Return [X, Y] of the center of cell containing provided text 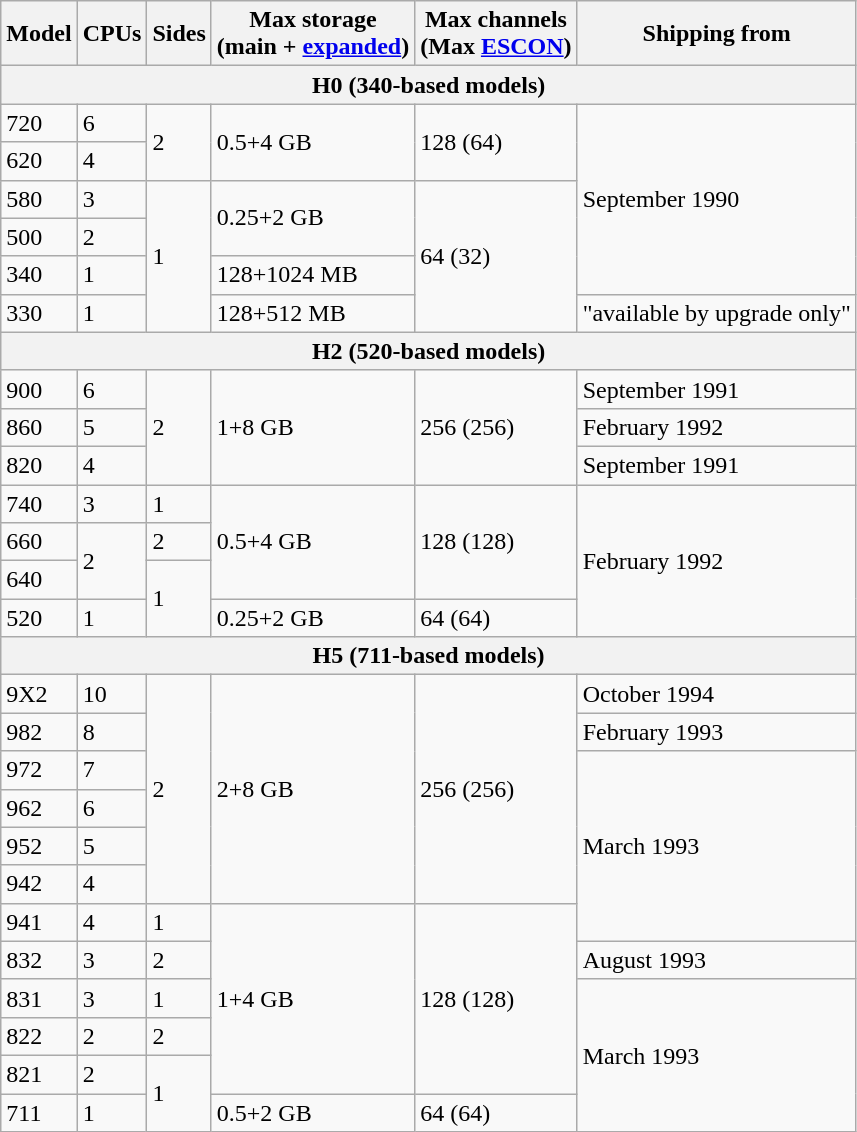
820 [39, 465]
Shipping from [716, 34]
Model [39, 34]
128+512 MB [312, 313]
520 [39, 618]
972 [39, 770]
October 1994 [716, 694]
February 1993 [716, 732]
822 [39, 1036]
2+8 GB [312, 789]
"available by upgrade only" [716, 313]
660 [39, 542]
962 [39, 808]
128+1024 MB [312, 275]
952 [39, 846]
H0 (340-based models) [429, 85]
740 [39, 503]
832 [39, 960]
H2 (520-based models) [429, 351]
900 [39, 389]
942 [39, 884]
640 [39, 580]
8 [112, 732]
128 (64) [496, 142]
821 [39, 1074]
330 [39, 313]
1+4 GB [312, 998]
Sides [179, 34]
0.5+2 GB [312, 1113]
860 [39, 427]
Max channels(Max ESCON) [496, 34]
831 [39, 998]
7 [112, 770]
711 [39, 1113]
H5 (711-based models) [429, 656]
720 [39, 123]
September 1990 [716, 199]
10 [112, 694]
Max storage(main + expanded) [312, 34]
580 [39, 199]
500 [39, 237]
August 1993 [716, 960]
340 [39, 275]
9X2 [39, 694]
CPUs [112, 34]
64 (32) [496, 256]
941 [39, 922]
982 [39, 732]
1+8 GB [312, 427]
620 [39, 161]
